Capture the cell that displays the provided text and extract its (X, Y) central coordinate. 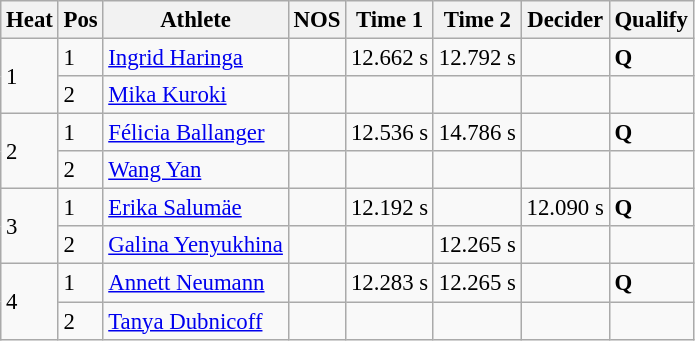
Qualify (651, 20)
14.786 s (477, 133)
Félicia Ballanger (196, 133)
Mika Kuroki (196, 95)
12.192 s (390, 208)
Pos (80, 20)
Decider (565, 20)
Erika Salumäe (196, 208)
Tanya Dubnicoff (196, 321)
12.283 s (390, 283)
Wang Yan (196, 170)
NOS (316, 20)
4 (30, 302)
3 (30, 226)
Ingrid Haringa (196, 58)
12.662 s (390, 58)
Galina Yenyukhina (196, 245)
Time 1 (390, 20)
Annett Neumann (196, 283)
12.536 s (390, 133)
Time 2 (477, 20)
Heat (30, 20)
12.090 s (565, 208)
Athlete (196, 20)
12.792 s (477, 58)
